Extract the [x, y] coordinate from the center of the cell holding the provided text.  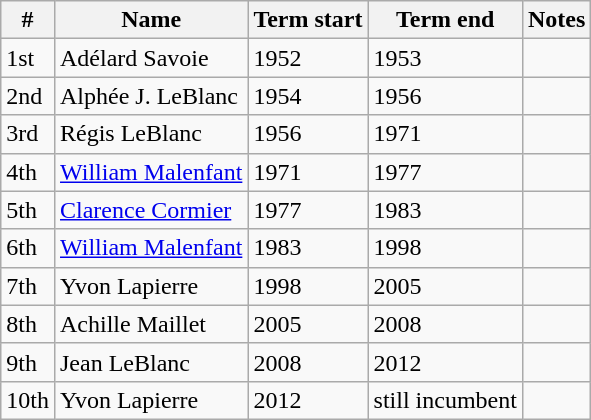
3rd [28, 134]
4th [28, 172]
Clarence Cormier [150, 210]
1952 [308, 58]
9th [28, 362]
# [28, 20]
1st [28, 58]
Name [150, 20]
Term end [445, 20]
1953 [445, 58]
2nd [28, 96]
6th [28, 248]
Notes [556, 20]
7th [28, 286]
still incumbent [445, 400]
1954 [308, 96]
Jean LeBlanc [150, 362]
10th [28, 400]
Adélard Savoie [150, 58]
5th [28, 210]
Achille Maillet [150, 324]
Term start [308, 20]
Alphée J. LeBlanc [150, 96]
Régis LeBlanc [150, 134]
8th [28, 324]
